Extract the (x, y) coordinate from the center of the cell holding the provided text.  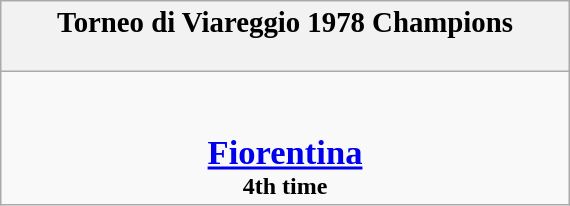
Fiorentina4th time (284, 138)
Torneo di Viareggio 1978 Champions (284, 36)
